Search for the cell housing the specified text and yield its (x, y) center coordinate. 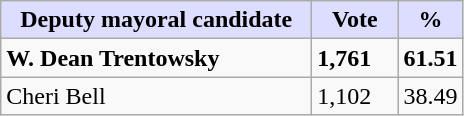
% (430, 20)
Deputy mayoral candidate (156, 20)
38.49 (430, 96)
Cheri Bell (156, 96)
1,102 (355, 96)
Vote (355, 20)
W. Dean Trentowsky (156, 58)
1,761 (355, 58)
61.51 (430, 58)
